Pinpoint the cell where the given text exists, returning its [x, y] midpoint coordinate. 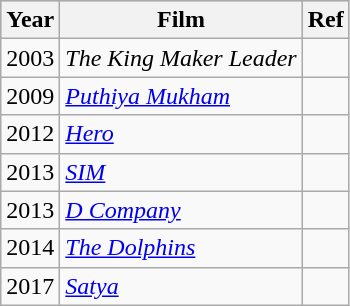
Puthiya Mukham [181, 96]
2014 [30, 248]
The Dolphins [181, 248]
Ref [326, 20]
2017 [30, 286]
Film [181, 20]
D Company [181, 210]
2012 [30, 134]
Hero [181, 134]
SIM [181, 172]
2003 [30, 58]
The King Maker Leader [181, 58]
2009 [30, 96]
Satya [181, 286]
Year [30, 20]
